Locate the cell with the specified text and output its [x, y] center coordinate. 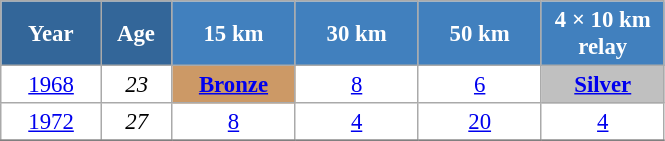
15 km [234, 34]
Year [52, 34]
30 km [356, 34]
27 [136, 122]
Silver [602, 85]
1968 [52, 85]
20 [480, 122]
6 [480, 85]
4 × 10 km relay [602, 34]
Age [136, 34]
Bronze [234, 85]
23 [136, 85]
1972 [52, 122]
50 km [480, 34]
